Extract the (x, y) coordinate from the center of the cell holding the provided text.  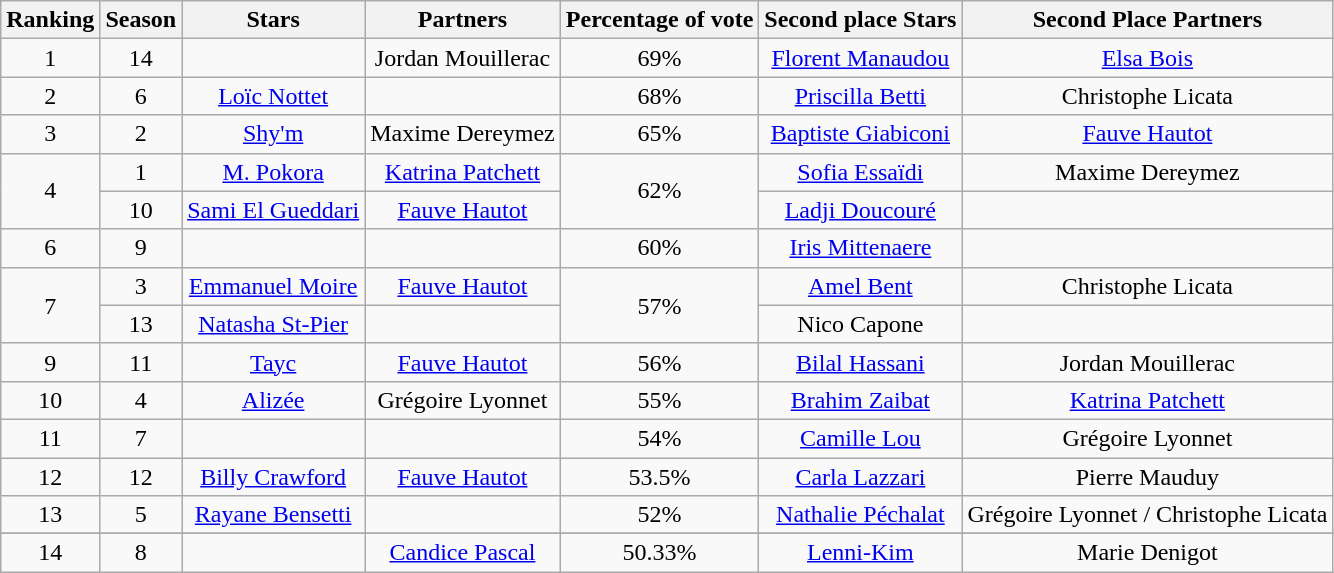
56% (660, 362)
Nico Capone (860, 324)
55% (660, 400)
Camille Lou (860, 438)
Bilal Hassani (860, 362)
M. Pokora (274, 172)
60% (660, 248)
Iris Mittenaere (860, 248)
Alizée (274, 400)
Candice Pascal (463, 553)
5 (141, 515)
Stars (274, 20)
68% (660, 96)
Loïc Nottet (274, 96)
Rayane Bensetti (274, 515)
Sofia Essaïdi (860, 172)
Amel Bent (860, 286)
Florent Manaudou (860, 58)
Season (141, 20)
Percentage of vote (660, 20)
Emmanuel Moire (274, 286)
Nathalie Péchalat (860, 515)
Elsa Bois (1148, 58)
54% (660, 438)
Priscilla Betti (860, 96)
Tayc (274, 362)
Partners (463, 20)
Second Place Partners (1148, 20)
Baptiste Giabiconi (860, 134)
8 (141, 553)
Brahim Zaibat (860, 400)
Grégoire Lyonnet / Christophe Licata (1148, 515)
Billy Crawford (274, 477)
Carla Lazzari (860, 477)
Pierre Mauduy (1148, 477)
52% (660, 515)
Ladji Doucouré (860, 210)
Marie Denigot (1148, 553)
Natasha St-Pier (274, 324)
Sami El Gueddari (274, 210)
69% (660, 58)
Second place Stars (860, 20)
57% (660, 305)
62% (660, 191)
50.33% (660, 553)
Shy'm (274, 134)
Ranking (50, 20)
65% (660, 134)
Lenni-Kim (860, 553)
53.5% (660, 477)
